Determine the [X, Y] coordinate at the center of the cell enclosing the given text.  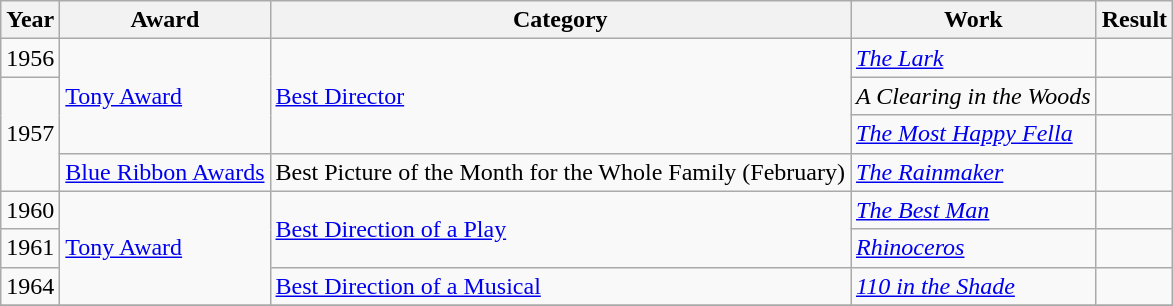
Blue Ribbon Awards [165, 172]
The Most Happy Fella [973, 134]
Category [560, 20]
1964 [30, 286]
1960 [30, 210]
Best Picture of the Month for the Whole Family (February) [560, 172]
110 in the Shade [973, 286]
A Clearing in the Woods [973, 96]
The Rainmaker [973, 172]
Rhinoceros [973, 248]
Best Direction of a Musical [560, 286]
1957 [30, 134]
Work [973, 20]
Result [1134, 20]
Year [30, 20]
The Best Man [973, 210]
Award [165, 20]
1961 [30, 248]
The Lark [973, 58]
Best Director [560, 96]
Best Direction of a Play [560, 229]
1956 [30, 58]
